Extract the [X, Y] coordinate from the center of the cell holding the provided text.  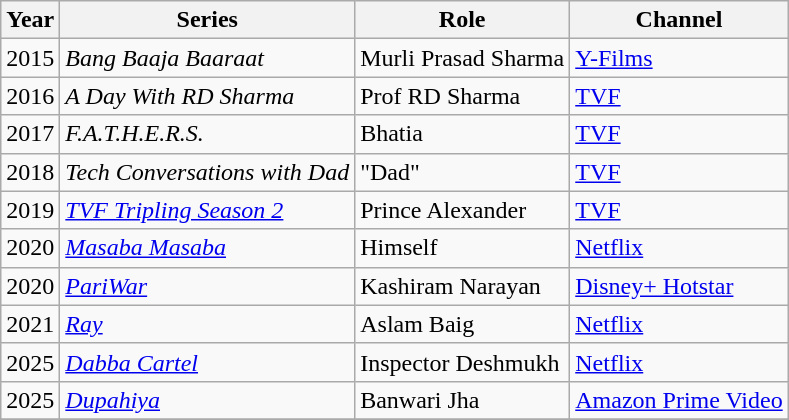
Aslam Baig [462, 324]
2016 [30, 96]
Himself [462, 248]
Role [462, 20]
2021 [30, 324]
2019 [30, 210]
Channel [679, 20]
Bang Baaja Baaraat [208, 58]
Tech Conversations with Dad [208, 172]
Murli Prasad Sharma [462, 58]
Prof RD Sharma [462, 96]
Bhatia [462, 134]
Y-Films [679, 58]
Year [30, 20]
Inspector Deshmukh [462, 362]
Dupahiya [208, 400]
PariWar [208, 286]
Masaba Masaba [208, 248]
A Day With RD Sharma [208, 96]
"Dad" [462, 172]
2018 [30, 172]
F.A.T.H.E.R.S. [208, 134]
2015 [30, 58]
Prince Alexander [462, 210]
Disney+ Hotstar [679, 286]
Kashiram Narayan [462, 286]
Amazon Prime Video [679, 400]
Series [208, 20]
TVF Tripling Season 2 [208, 210]
2017 [30, 134]
Ray [208, 324]
Dabba Cartel [208, 362]
Banwari Jha [462, 400]
